For the text-containing cell, return its midpoint in [x, y] coordinate format. 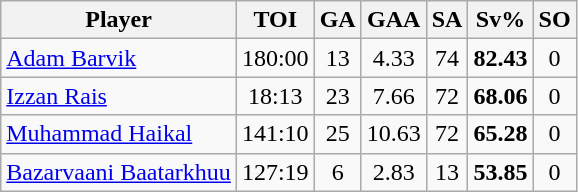
65.28 [500, 134]
180:00 [275, 58]
GA [338, 20]
Izzan Rais [119, 96]
Bazarvaani Baatarkhuu [119, 172]
4.33 [394, 58]
74 [447, 58]
23 [338, 96]
TOI [275, 20]
GAA [394, 20]
SO [554, 20]
Player [119, 20]
Sv% [500, 20]
141:10 [275, 134]
68.06 [500, 96]
Adam Barvik [119, 58]
7.66 [394, 96]
25 [338, 134]
18:13 [275, 96]
2.83 [394, 172]
6 [338, 172]
127:19 [275, 172]
SA [447, 20]
82.43 [500, 58]
53.85 [500, 172]
Muhammad Haikal [119, 134]
10.63 [394, 134]
